Scan for the cell matching the given text and deliver its (x, y) coordinate at center. 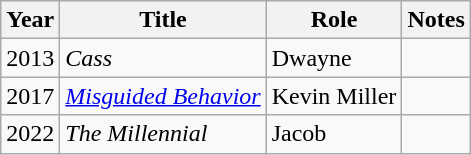
Dwayne (334, 58)
Jacob (334, 134)
The Millennial (163, 134)
2013 (30, 58)
Cass (163, 58)
2017 (30, 96)
Kevin Miller (334, 96)
Year (30, 20)
Title (163, 20)
Notes (436, 20)
Misguided Behavior (163, 96)
2022 (30, 134)
Role (334, 20)
